Return (x, y) of the center of cell containing provided text 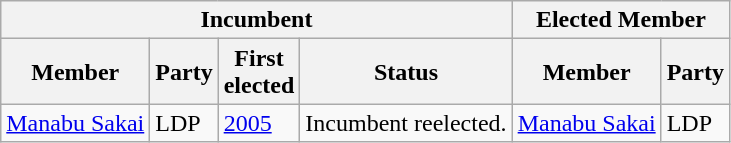
Incumbent reelected. (406, 123)
Elected Member (620, 20)
Firstelected (259, 72)
2005 (259, 123)
Incumbent (256, 20)
Status (406, 72)
